Output the (x, y) coordinate of the center of the cell containing the given text.  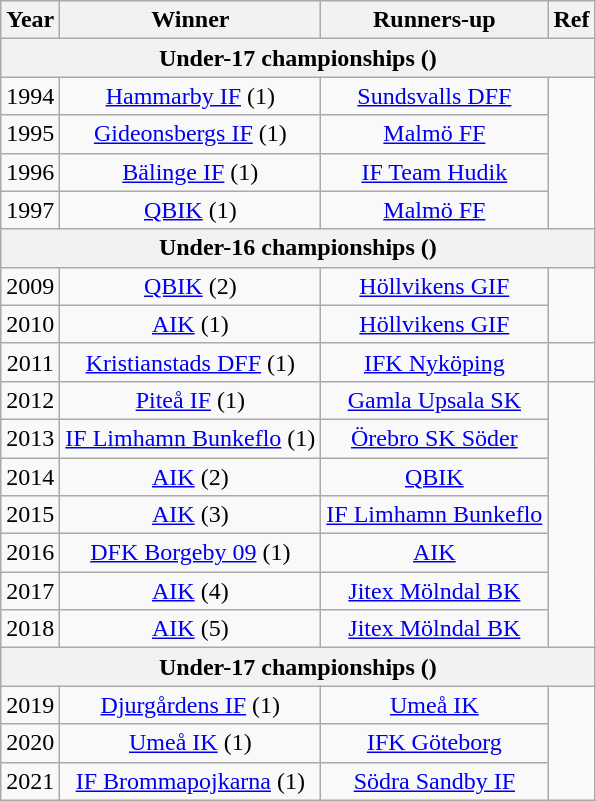
Gideonsbergs IF (1) (190, 134)
Södra Sandby IF (434, 781)
IF Brommapojkarna (1) (190, 781)
2017 (30, 591)
2009 (30, 286)
Under-16 championships () (298, 248)
AIK (434, 553)
QBIK (1) (190, 210)
AIK (4) (190, 591)
Djurgårdens IF (1) (190, 705)
2015 (30, 515)
Runners-up (434, 20)
QBIK (2) (190, 286)
2011 (30, 362)
2012 (30, 400)
Ref (572, 20)
2018 (30, 629)
AIK (1) (190, 324)
Year (30, 20)
1997 (30, 210)
Umeå IK (434, 705)
1996 (30, 172)
1995 (30, 134)
Winner (190, 20)
2020 (30, 743)
AIK (5) (190, 629)
AIK (2) (190, 477)
DFK Borgeby 09 (1) (190, 553)
IFK Göteborg (434, 743)
Bälinge IF (1) (190, 172)
2010 (30, 324)
1994 (30, 96)
Örebro SK Söder (434, 438)
QBIK (434, 477)
2019 (30, 705)
Hammarby IF (1) (190, 96)
Piteå IF (1) (190, 400)
AIK (3) (190, 515)
IF Limhamn Bunkeflo (1) (190, 438)
Umeå IK (1) (190, 743)
2014 (30, 477)
IF Limhamn Bunkeflo (434, 515)
2021 (30, 781)
Kristianstads DFF (1) (190, 362)
IFK Nyköping (434, 362)
2016 (30, 553)
Gamla Upsala SK (434, 400)
Sundsvalls DFF (434, 96)
2013 (30, 438)
IF Team Hudik (434, 172)
